Output the [x, y] coordinate of the center of the cell containing the given text.  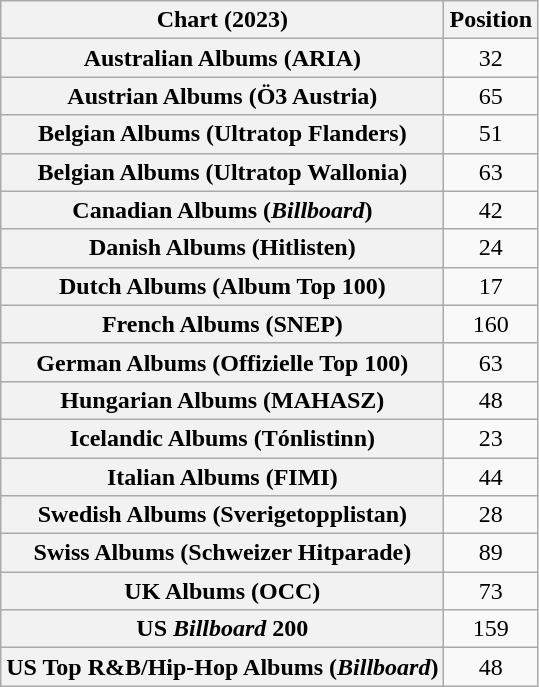
Danish Albums (Hitlisten) [222, 248]
Position [491, 20]
65 [491, 96]
23 [491, 438]
French Albums (SNEP) [222, 324]
24 [491, 248]
UK Albums (OCC) [222, 591]
28 [491, 515]
44 [491, 477]
42 [491, 210]
Hungarian Albums (MAHASZ) [222, 400]
51 [491, 134]
Italian Albums (FIMI) [222, 477]
73 [491, 591]
Belgian Albums (Ultratop Flanders) [222, 134]
Chart (2023) [222, 20]
Dutch Albums (Album Top 100) [222, 286]
159 [491, 629]
32 [491, 58]
US Billboard 200 [222, 629]
Swedish Albums (Sverigetopplistan) [222, 515]
89 [491, 553]
Swiss Albums (Schweizer Hitparade) [222, 553]
German Albums (Offizielle Top 100) [222, 362]
17 [491, 286]
160 [491, 324]
Belgian Albums (Ultratop Wallonia) [222, 172]
Canadian Albums (Billboard) [222, 210]
US Top R&B/Hip-Hop Albums (Billboard) [222, 667]
Icelandic Albums (Tónlistinn) [222, 438]
Austrian Albums (Ö3 Austria) [222, 96]
Australian Albums (ARIA) [222, 58]
